Capture the cell that displays the provided text and extract its (X, Y) central coordinate. 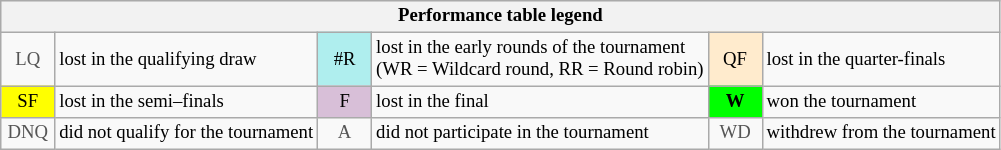
did not qualify for the tournament (186, 134)
SF (28, 102)
QF (735, 60)
DNQ (28, 134)
A (345, 134)
WD (735, 134)
LQ (28, 60)
withdrew from the tournament (881, 134)
lost in the final (540, 102)
lost in the semi–finals (186, 102)
W (735, 102)
Performance table legend (500, 16)
did not participate in the tournament (540, 134)
won the tournament (881, 102)
lost in the quarter-finals (881, 60)
lost in the qualifying draw (186, 60)
lost in the early rounds of the tournament(WR = Wildcard round, RR = Round robin) (540, 60)
F (345, 102)
#R (345, 60)
